Provide the (X, Y) coordinate of the cell's center where the given text is located.  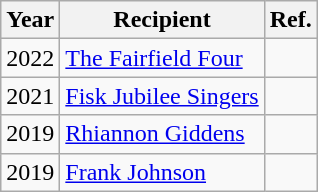
The Fairfield Four (162, 58)
2021 (30, 96)
Rhiannon Giddens (162, 134)
Ref. (290, 20)
Fisk Jubilee Singers (162, 96)
Recipient (162, 20)
2022 (30, 58)
Frank Johnson (162, 172)
Year (30, 20)
